Provide the (x, y) coordinate of the cell's center where the given text is located.  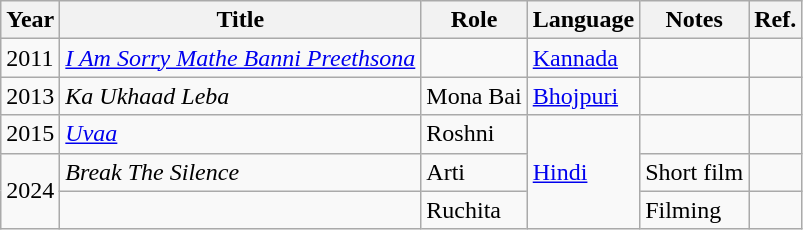
2015 (30, 134)
Filming (694, 210)
Ka Ukhaad Leba (240, 96)
Ruchita (474, 210)
Mona Bai (474, 96)
2011 (30, 58)
Notes (694, 20)
Kannada (583, 58)
Role (474, 20)
Short film (694, 172)
I Am Sorry Mathe Banni Preethsona (240, 58)
2013 (30, 96)
Break The Silence (240, 172)
2024 (30, 191)
Ref. (776, 20)
Roshni (474, 134)
Arti (474, 172)
Bhojpuri (583, 96)
Title (240, 20)
Uvaa (240, 134)
Year (30, 20)
Hindi (583, 172)
Language (583, 20)
